Return (x, y) of the center of cell containing provided text 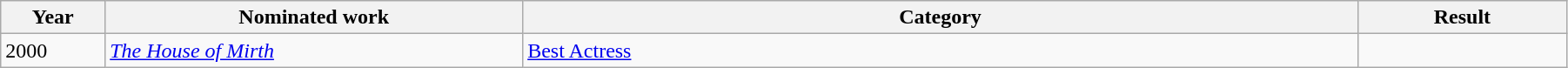
Year (53, 17)
The House of Mirth (314, 51)
Result (1462, 17)
Category (941, 17)
Best Actress (941, 51)
Nominated work (314, 17)
2000 (53, 51)
